Provide the [X, Y] coordinate of the cell's center where the given text is located.  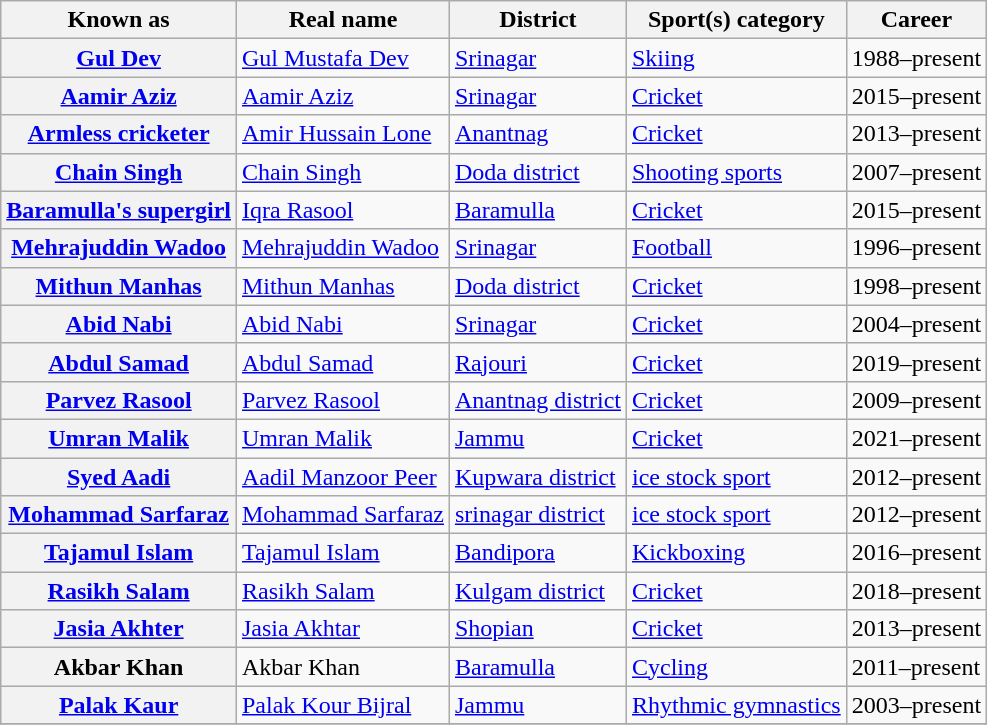
2004–present [916, 324]
Iqra Rasool [342, 210]
Armless cricketer [119, 134]
1988–present [916, 58]
srinagar district [538, 515]
Shooting sports [736, 172]
Football [736, 248]
Rhythmic gymnastics [736, 705]
2007–present [916, 172]
1998–present [916, 286]
2011–present [916, 667]
Career [916, 20]
Jasia Akhter [119, 629]
2021–present [916, 438]
2018–present [916, 591]
Anantnag [538, 134]
Amir Hussain Lone [342, 134]
District [538, 20]
Known as [119, 20]
Kickboxing [736, 553]
Gul Mustafa Dev [342, 58]
Bandipora [538, 553]
Gul Dev [119, 58]
Jasia Akhtar [342, 629]
Cycling [736, 667]
Real name [342, 20]
Kupwara district [538, 477]
2003–present [916, 705]
Skiing [736, 58]
Rajouri [538, 362]
Anantnag district [538, 400]
Sport(s) category [736, 20]
2009–present [916, 400]
Palak Kaur [119, 705]
Baramulla's supergirl [119, 210]
Palak Kour Bijral [342, 705]
1996–present [916, 248]
Syed Aadi [119, 477]
2016–present [916, 553]
Aadil Manzoor Peer [342, 477]
Kulgam district [538, 591]
2019–present [916, 362]
Shopian [538, 629]
